Scan for the cell matching the given text and deliver its (x, y) coordinate at center. 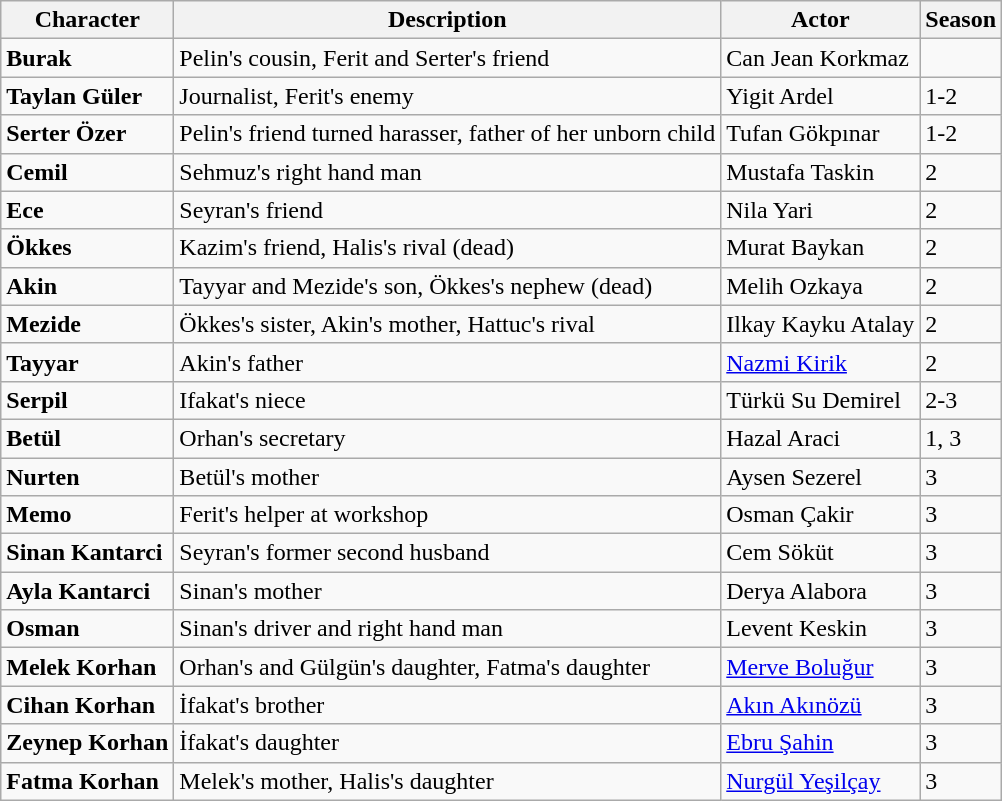
Ayla Kantarci (88, 591)
Tufan Gökpınar (820, 134)
Ökkes (88, 248)
Journalist, Ferit's enemy (448, 96)
Ece (88, 210)
Orhan's secretary (448, 438)
Description (448, 20)
Burak (88, 58)
Merve Boluğur (820, 667)
Ilkay Kayku Atalay (820, 324)
Hazal Araci (820, 438)
Nazmi Kirik (820, 362)
Aysen Sezerel (820, 477)
Taylan Güler (88, 96)
Season (961, 20)
Kazim's friend, Halis's rival (dead) (448, 248)
Ökkes's sister, Akin's mother, Hattuc's rival (448, 324)
Akin's father (448, 362)
Pelin's cousin, Ferit and Serter's friend (448, 58)
Mezide (88, 324)
Seyran's friend (448, 210)
Ifakat's niece (448, 400)
Murat Baykan (820, 248)
Orhan's and Gülgün's daughter, Fatma's daughter (448, 667)
Fatma Korhan (88, 781)
1, 3 (961, 438)
Cemil (88, 172)
Betül (88, 438)
Seyran's former second husband (448, 553)
İfakat's brother (448, 705)
Can Jean Korkmaz (820, 58)
Yigit Ardel (820, 96)
Akın Akınözü (820, 705)
2-3 (961, 400)
Melih Ozkaya (820, 286)
Türkü Su Demirel (820, 400)
Nurten (88, 477)
Sinan's mother (448, 591)
Memo (88, 515)
Zeynep Korhan (88, 743)
Pelin's friend turned harasser, father of her unborn child (448, 134)
Sinan's driver and right hand man (448, 629)
Ebru Şahin (820, 743)
Serter Özer (88, 134)
Tayyar (88, 362)
Nurgül Yeşilçay (820, 781)
Osman (88, 629)
Ferit's helper at workshop (448, 515)
Nila Yari (820, 210)
Cihan Korhan (88, 705)
Mustafa Taskin (820, 172)
Cem Söküt (820, 553)
Levent Keskin (820, 629)
Serpil (88, 400)
Derya Alabora (820, 591)
Betül's mother (448, 477)
Akin (88, 286)
İfakat's daughter (448, 743)
Melek's mother, Halis's daughter (448, 781)
Actor (820, 20)
Character (88, 20)
Melek Korhan (88, 667)
Sehmuz's right hand man (448, 172)
Tayyar and Mezide's son, Ökkes's nephew (dead) (448, 286)
Sinan Kantarci (88, 553)
Osman Çakir (820, 515)
